Locate the cell with the specified text and output its (X, Y) center coordinate. 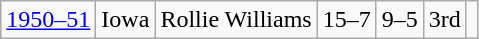
15–7 (346, 20)
Rollie Williams (236, 20)
1950–51 (48, 20)
9–5 (400, 20)
Iowa (126, 20)
3rd (444, 20)
